Identify which cell holds the provided text, then report its (x, y) central coordinate. 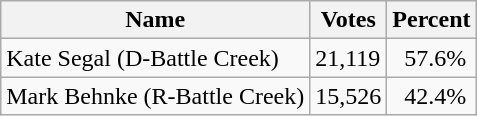
42.4% (432, 96)
Percent (432, 20)
Mark Behnke (R-Battle Creek) (156, 96)
Votes (348, 20)
Kate Segal (D-Battle Creek) (156, 58)
57.6% (432, 58)
21,119 (348, 58)
15,526 (348, 96)
Name (156, 20)
